Scan for the cell matching the given text and deliver its [x, y] coordinate at center. 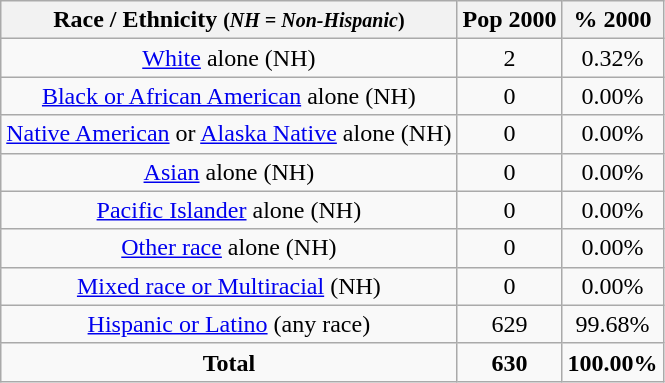
% 2000 [612, 20]
629 [510, 324]
Race / Ethnicity (NH = Non-Hispanic) [229, 20]
Mixed race or Multiracial (NH) [229, 286]
630 [510, 362]
Pacific Islander alone (NH) [229, 210]
Pop 2000 [510, 20]
Other race alone (NH) [229, 248]
99.68% [612, 324]
Black or African American alone (NH) [229, 96]
White alone (NH) [229, 58]
100.00% [612, 362]
0.32% [612, 58]
Native American or Alaska Native alone (NH) [229, 134]
Hispanic or Latino (any race) [229, 324]
Asian alone (NH) [229, 172]
Total [229, 362]
2 [510, 58]
